Pinpoint the cell where the given text exists, returning its (x, y) midpoint coordinate. 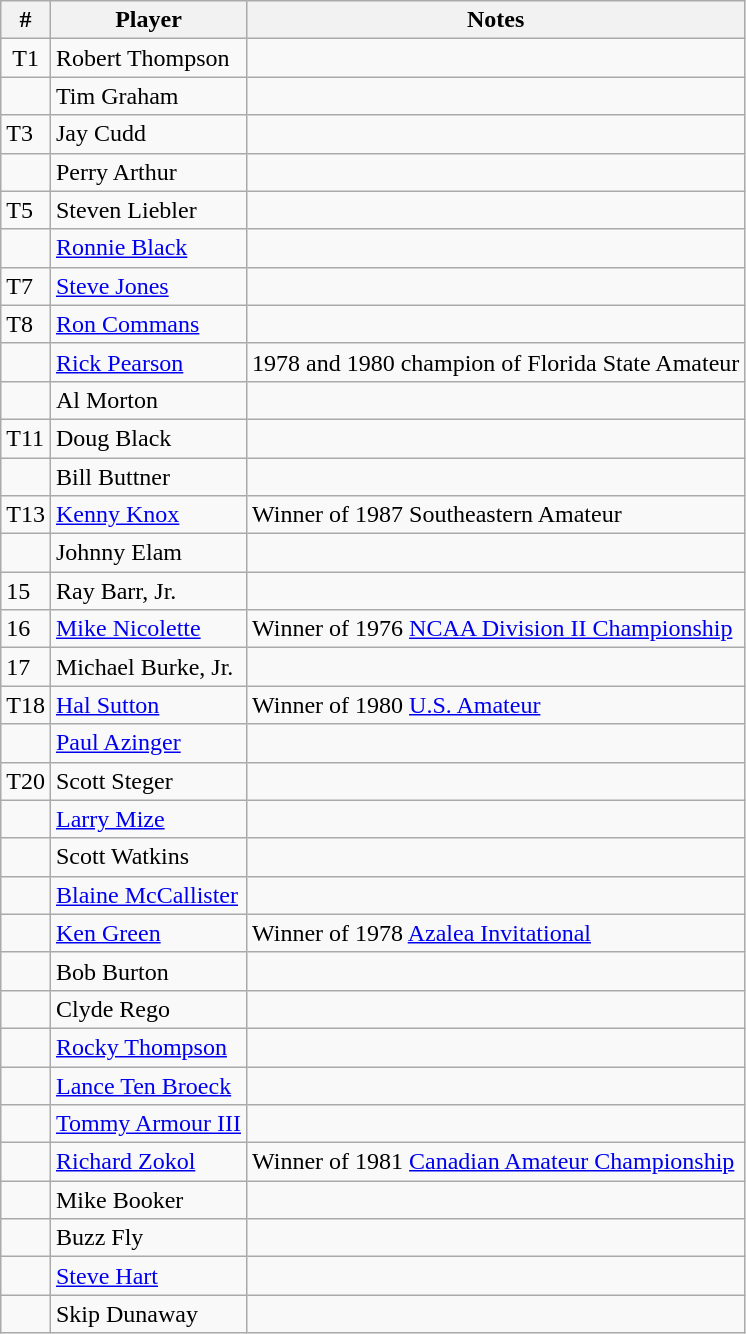
Doug Black (148, 438)
T20 (26, 781)
Steve Jones (148, 286)
Buzz Fly (148, 1238)
16 (26, 629)
Skip Dunaway (148, 1314)
Perry Arthur (148, 172)
Ray Barr, Jr. (148, 591)
Winner of 1981 Canadian Amateur Championship (496, 1162)
Clyde Rego (148, 1009)
Robert Thompson (148, 58)
Tommy Armour III (148, 1124)
T7 (26, 286)
Bob Burton (148, 971)
Scott Watkins (148, 857)
Winner of 1976 NCAA Division II Championship (496, 629)
Paul Azinger (148, 743)
Steve Hart (148, 1276)
T18 (26, 705)
T11 (26, 438)
Winner of 1980 U.S. Amateur (496, 705)
T3 (26, 134)
T13 (26, 515)
Larry Mize (148, 819)
Mike Nicolette (148, 629)
Steven Liebler (148, 210)
Mike Booker (148, 1200)
T1 (26, 58)
Rick Pearson (148, 362)
Kenny Knox (148, 515)
Player (148, 20)
T8 (26, 324)
Scott Steger (148, 781)
Johnny Elam (148, 553)
Ken Green (148, 933)
Jay Cudd (148, 134)
Rocky Thompson (148, 1047)
Winner of 1987 Southeastern Amateur (496, 515)
Notes (496, 20)
Ron Commans (148, 324)
Richard Zokol (148, 1162)
Bill Buttner (148, 477)
Hal Sutton (148, 705)
17 (26, 667)
# (26, 20)
Ronnie Black (148, 248)
T5 (26, 210)
Lance Ten Broeck (148, 1085)
Al Morton (148, 400)
15 (26, 591)
Blaine McCallister (148, 895)
Tim Graham (148, 96)
Winner of 1978 Azalea Invitational (496, 933)
Michael Burke, Jr. (148, 667)
1978 and 1980 champion of Florida State Amateur (496, 362)
